Locate the cell with the specified text and output its [X, Y] center coordinate. 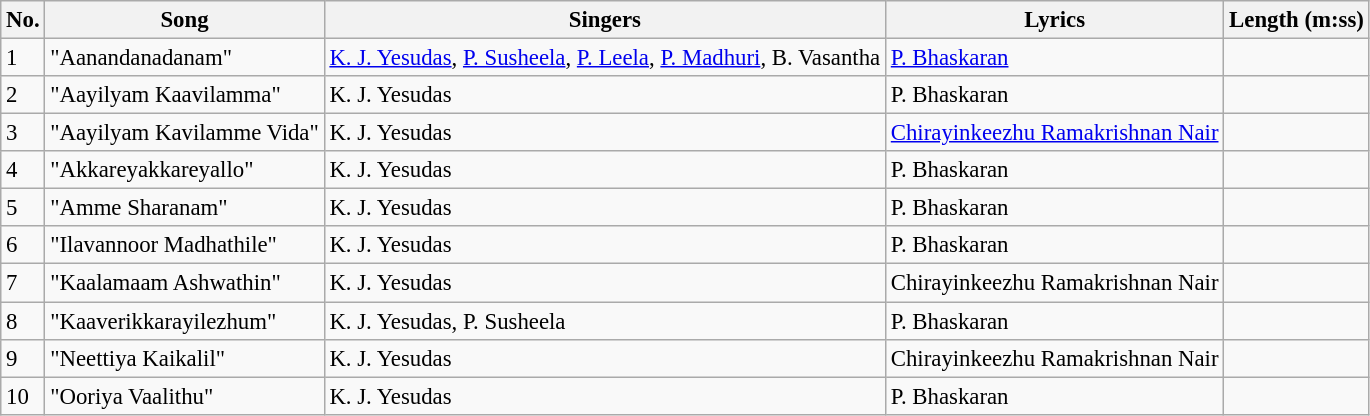
"Kaaverikkarayilezhum" [184, 321]
7 [23, 283]
8 [23, 321]
"Aayilyam Kaavilamma" [184, 95]
Song [184, 20]
Lyrics [1054, 20]
3 [23, 133]
No. [23, 20]
"Aayilyam Kavilamme Vida" [184, 133]
"Amme Sharanam" [184, 208]
"Kaalamaam Ashwathin" [184, 283]
"Neettiya Kaikalil" [184, 358]
K. J. Yesudas, P. Susheela, P. Leela, P. Madhuri, B. Vasantha [604, 58]
Singers [604, 20]
"Ilavannoor Madhathile" [184, 245]
10 [23, 396]
"Aanandanadanam" [184, 58]
9 [23, 358]
2 [23, 95]
K. J. Yesudas, P. Susheela [604, 321]
5 [23, 208]
1 [23, 58]
4 [23, 170]
"Ooriya Vaalithu" [184, 396]
6 [23, 245]
Length (m:ss) [1296, 20]
"Akkareyakkareyallo" [184, 170]
